Locate the cell with the specified text and output its (X, Y) center coordinate. 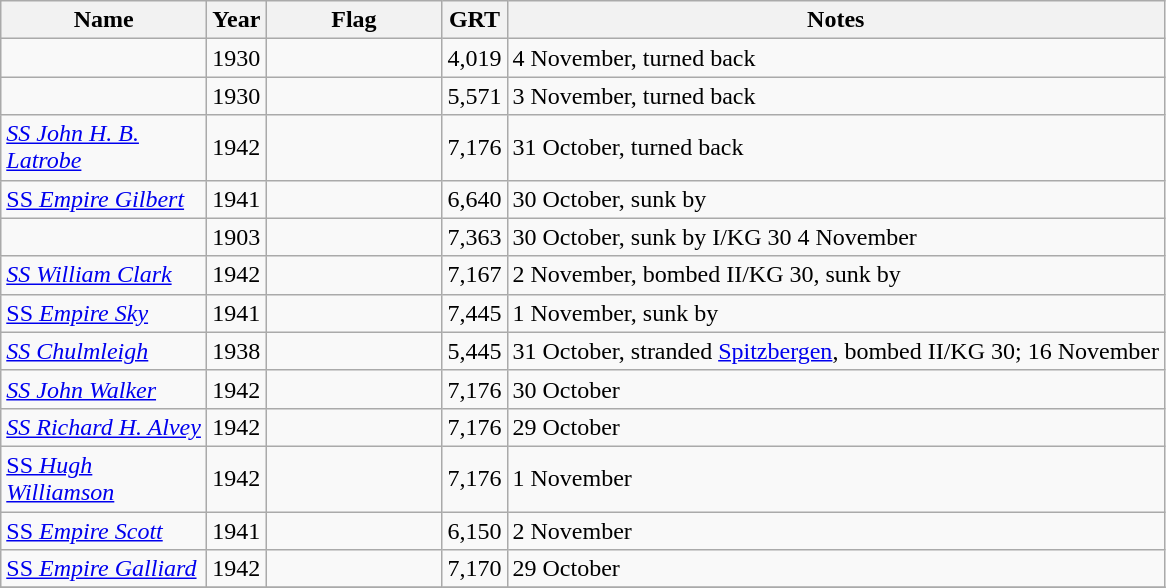
1 November (836, 478)
30 October, sunk by (836, 199)
Year (236, 20)
SS William Clark (104, 275)
31 October, turned back (836, 148)
5,445 (474, 351)
2 November (836, 531)
SS Empire Galliard (104, 569)
GRT (474, 20)
7,445 (474, 313)
SS John H. B. Latrobe (104, 148)
1 November, sunk by (836, 313)
SS Hugh Williamson (104, 478)
Notes (836, 20)
SS Richard H. Alvey (104, 427)
4,019 (474, 58)
SS Empire Sky (104, 313)
6,640 (474, 199)
SS Chulmleigh (104, 351)
30 October, sunk by I/KG 30 4 November (836, 237)
3 November, turned back (836, 96)
31 October, stranded Spitzbergen, bombed II/KG 30; 16 November (836, 351)
1938 (236, 351)
6,150 (474, 531)
7,170 (474, 569)
7,167 (474, 275)
2 November, bombed II/KG 30, sunk by (836, 275)
SS John Walker (104, 389)
SS Empire Gilbert (104, 199)
1903 (236, 237)
30 October (836, 389)
SS Empire Scott (104, 531)
5,571 (474, 96)
Flag (354, 20)
Name (104, 20)
7,363 (474, 237)
4 November, turned back (836, 58)
